Provide the [x, y] coordinate of the cell's center where the given text is located.  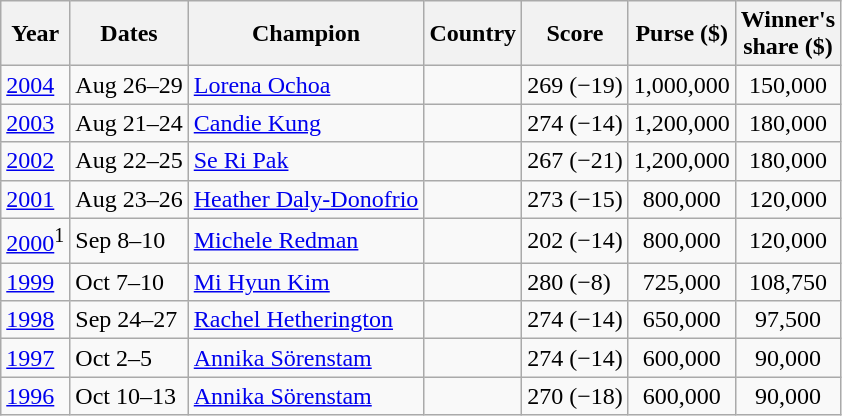
Oct 2–5 [129, 358]
97,500 [788, 320]
1996 [36, 396]
Mi Hyun Kim [306, 282]
280 (−8) [576, 282]
267 (−21) [576, 161]
Se Ri Pak [306, 161]
Candie Kung [306, 123]
Michele Redman [306, 240]
Heather Daly-Donofrio [306, 199]
Country [473, 34]
108,750 [788, 282]
270 (−18) [576, 396]
650,000 [682, 320]
Aug 22–25 [129, 161]
Lorena Ochoa [306, 85]
202 (−14) [576, 240]
Oct 10–13 [129, 396]
Aug 26–29 [129, 85]
Rachel Hetherington [306, 320]
2001 [36, 199]
Year [36, 34]
Dates [129, 34]
Aug 23–26 [129, 199]
1997 [36, 358]
1999 [36, 282]
Sep 24–27 [129, 320]
Aug 21–24 [129, 123]
269 (−19) [576, 85]
Score [576, 34]
1998 [36, 320]
2003 [36, 123]
1,000,000 [682, 85]
Purse ($) [682, 34]
273 (−15) [576, 199]
Winner'sshare ($) [788, 34]
Sep 8–10 [129, 240]
20001 [36, 240]
Oct 7–10 [129, 282]
2002 [36, 161]
150,000 [788, 85]
725,000 [682, 282]
Champion [306, 34]
2004 [36, 85]
